Pinpoint the cell where the given text exists, returning its (X, Y) midpoint coordinate. 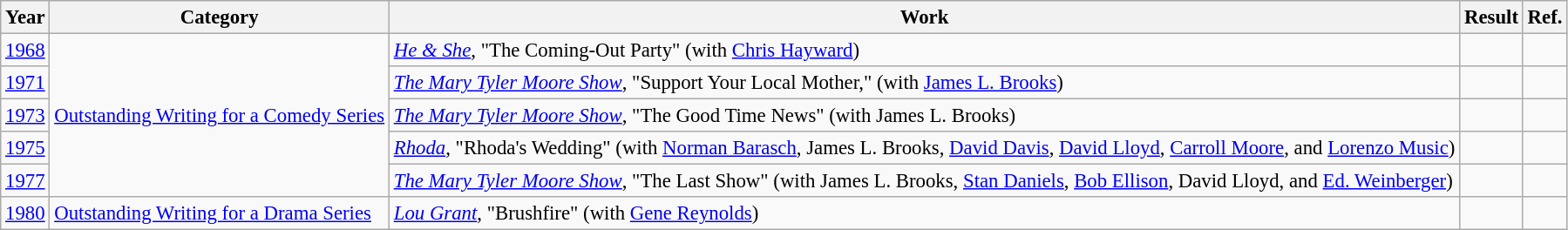
He & She, "The Coming-Out Party" (with Chris Hayward) (924, 51)
The Mary Tyler Moore Show, "The Last Show" (with James L. Brooks, Stan Daniels, Bob Ellison, David Lloyd, and Ed. Weinberger) (924, 181)
1980 (25, 213)
Result (1492, 17)
The Mary Tyler Moore Show, "Support Your Local Mother," (with James L. Brooks) (924, 83)
1973 (25, 116)
Year (25, 17)
The Mary Tyler Moore Show, "The Good Time News" (with James L. Brooks) (924, 116)
Outstanding Writing for a Comedy Series (220, 116)
Outstanding Writing for a Drama Series (220, 213)
Work (924, 17)
1971 (25, 83)
1977 (25, 181)
1975 (25, 148)
Lou Grant, "Brushfire" (with Gene Reynolds) (924, 213)
1968 (25, 51)
Rhoda, "Rhoda's Wedding" (with Norman Barasch, James L. Brooks, David Davis, David Lloyd, Carroll Moore, and Lorenzo Music) (924, 148)
Category (220, 17)
Ref. (1544, 17)
